Return (x, y) of the center of cell containing provided text 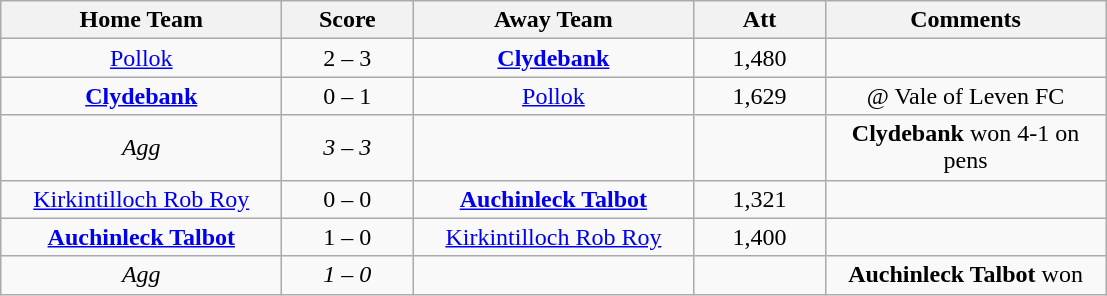
1,629 (760, 96)
Clydebank won 4-1 on pens (966, 148)
Auchinleck Talbot won (966, 275)
Home Team (142, 20)
0 – 0 (348, 199)
1,321 (760, 199)
@ Vale of Leven FC (966, 96)
0 – 1 (348, 96)
2 – 3 (348, 58)
Score (348, 20)
Away Team (554, 20)
Att (760, 20)
Comments (966, 20)
3 – 3 (348, 148)
1,480 (760, 58)
1,400 (760, 237)
